Capture the cell that displays the provided text and extract its (X, Y) central coordinate. 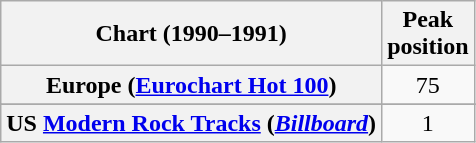
Chart (1990–1991) (192, 34)
1 (428, 123)
US Modern Rock Tracks (Billboard) (192, 123)
Europe (Eurochart Hot 100) (192, 85)
Peakposition (428, 34)
75 (428, 85)
